Determine the [x, y] coordinate at the center of the cell enclosing the given text.  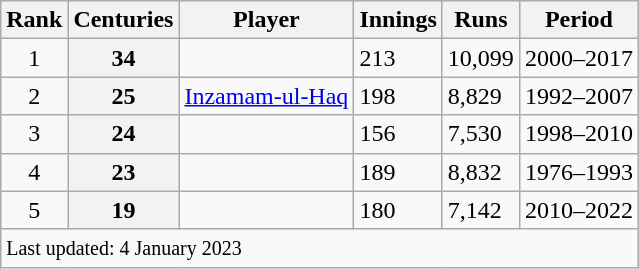
Last updated: 4 January 2023 [320, 248]
34 [124, 58]
198 [398, 96]
19 [124, 210]
Rank [34, 20]
10,099 [480, 58]
Inzamam-ul-Haq [266, 96]
Period [578, 20]
Innings [398, 20]
7,530 [480, 134]
189 [398, 172]
8,832 [480, 172]
4 [34, 172]
1998–2010 [578, 134]
2 [34, 96]
3 [34, 134]
24 [124, 134]
2000–2017 [578, 58]
2010–2022 [578, 210]
1 [34, 58]
1976–1993 [578, 172]
1992–2007 [578, 96]
Centuries [124, 20]
Runs [480, 20]
25 [124, 96]
Player [266, 20]
7,142 [480, 210]
180 [398, 210]
8,829 [480, 96]
156 [398, 134]
5 [34, 210]
23 [124, 172]
213 [398, 58]
